Detect which cell encompasses the target text, then output its [X, Y] center coordinate. 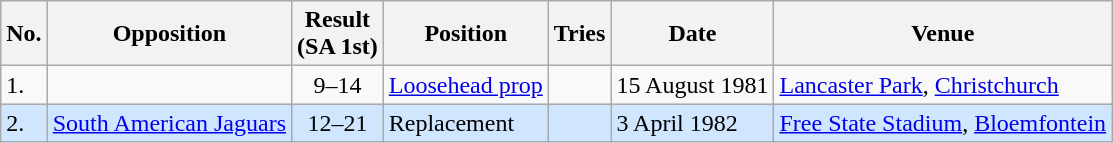
3 April 1982 [692, 123]
Date [692, 34]
Result(SA 1st) [338, 34]
South American Jaguars [169, 123]
Replacement [466, 123]
Opposition [169, 34]
Position [466, 34]
Tries [580, 34]
1. [24, 85]
Venue [943, 34]
2. [24, 123]
9–14 [338, 85]
12–21 [338, 123]
Free State Stadium, Bloemfontein [943, 123]
No. [24, 34]
Lancaster Park, Christchurch [943, 85]
15 August 1981 [692, 85]
Loosehead prop [466, 85]
